Identify which cell holds the provided text, then report its [x, y] central coordinate. 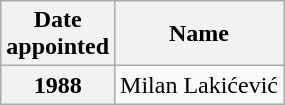
Milan Lakićević [200, 85]
1988 [58, 85]
Date appointed [58, 34]
Name [200, 34]
